Capture the cell that displays the provided text and extract its (X, Y) central coordinate. 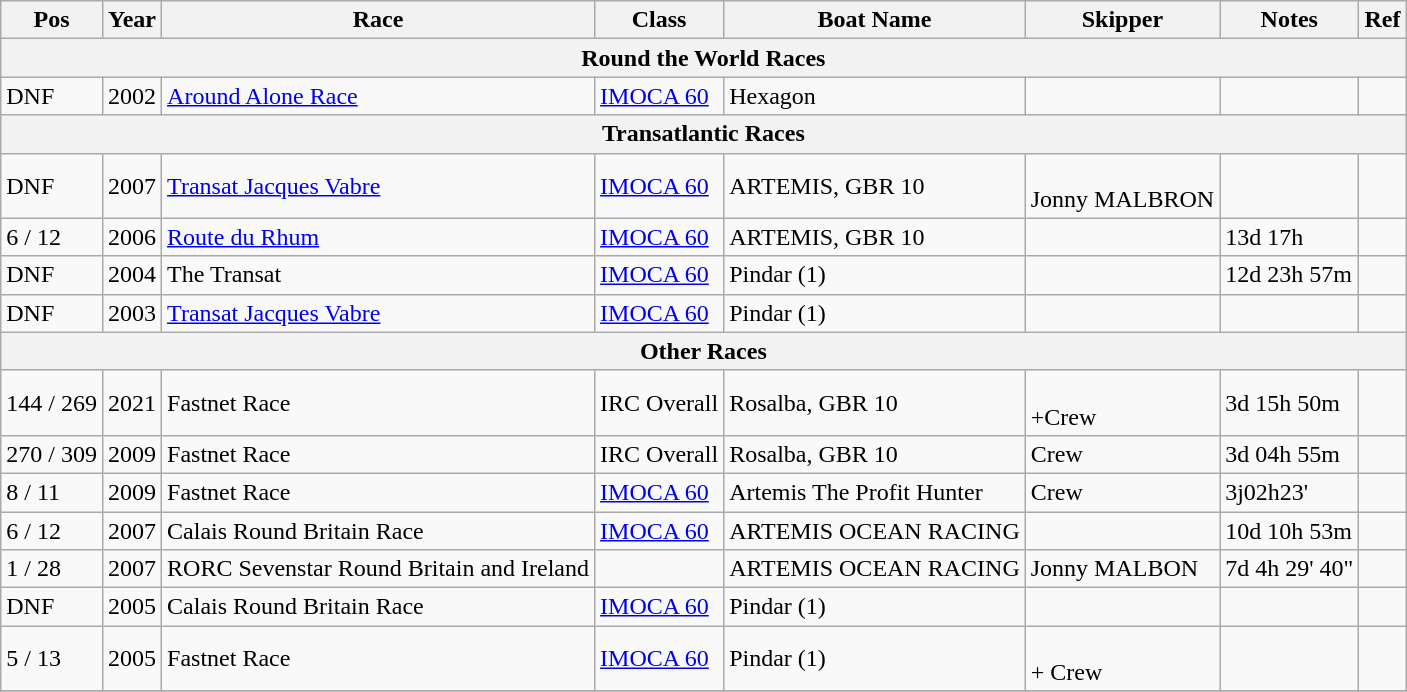
Around Alone Race (378, 96)
Boat Name (875, 20)
Year (132, 20)
3d 15h 50m (1290, 402)
Class (660, 20)
2006 (132, 237)
3d 04h 55m (1290, 454)
Skipper (1122, 20)
144 / 269 (52, 402)
10d 10h 53m (1290, 531)
2003 (132, 313)
+Crew (1122, 402)
2004 (132, 275)
The Transat (378, 275)
5 / 13 (52, 658)
RORC Sevenstar Round Britain and Ireland (378, 569)
Round the World Races (704, 58)
Other Races (704, 351)
12d 23h 57m (1290, 275)
+ Crew (1122, 658)
Race (378, 20)
Jonny MALBON (1122, 569)
Jonny MALBRON (1122, 186)
Transatlantic Races (704, 134)
Artemis The Profit Hunter (875, 492)
Hexagon (875, 96)
2021 (132, 402)
Ref (1382, 20)
Notes (1290, 20)
13d 17h (1290, 237)
1 / 28 (52, 569)
7d 4h 29' 40" (1290, 569)
8 / 11 (52, 492)
Route du Rhum (378, 237)
270 / 309 (52, 454)
2002 (132, 96)
Pos (52, 20)
3j02h23' (1290, 492)
